Return the [X, Y] coordinate for the center point of the cell that contains the specified text.  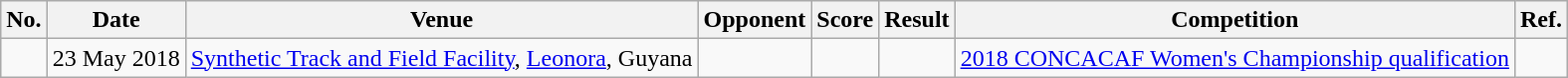
Opponent [755, 20]
Date [115, 20]
Result [917, 20]
23 May 2018 [115, 58]
Venue [442, 20]
Score [845, 20]
Ref. [1541, 20]
2018 CONCACAF Women's Championship qualification [1234, 58]
Synthetic Track and Field Facility, Leonora, Guyana [442, 58]
No. [24, 20]
Competition [1234, 20]
